Search for the cell housing the specified text and yield its [x, y] center coordinate. 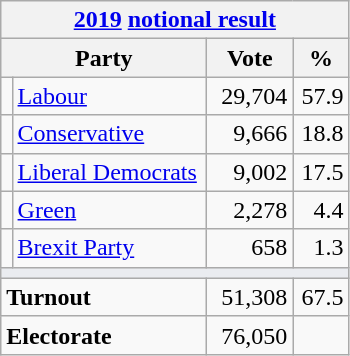
4.4 [321, 210]
658 [250, 248]
9,002 [250, 172]
76,050 [250, 335]
2019 notional result [175, 20]
% [321, 58]
Conservative [110, 134]
Green [110, 210]
Vote [250, 58]
2,278 [250, 210]
18.8 [321, 134]
51,308 [250, 297]
29,704 [250, 96]
Labour [110, 96]
9,666 [250, 134]
Turnout [104, 297]
1.3 [321, 248]
Brexit Party [110, 248]
17.5 [321, 172]
57.9 [321, 96]
67.5 [321, 297]
Liberal Democrats [110, 172]
Party [104, 58]
Electorate [104, 335]
